Return [X, Y] of the center of cell containing provided text 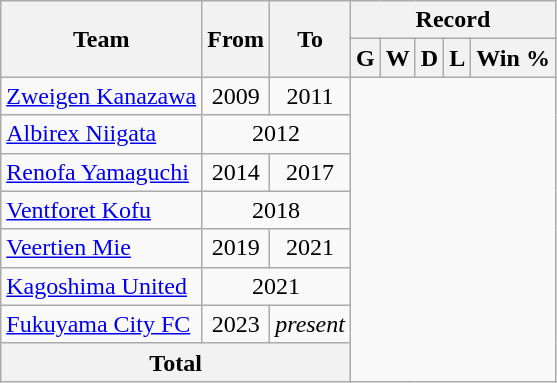
To [310, 39]
Veertien Mie [102, 248]
2012 [276, 134]
Total [176, 362]
W [398, 58]
G [365, 58]
Zweigen Kanazawa [102, 96]
2019 [236, 248]
From [236, 39]
Record [452, 20]
2023 [236, 324]
Kagoshima United [102, 286]
L [458, 58]
2018 [276, 210]
D [429, 58]
Fukuyama City FC [102, 324]
2014 [236, 172]
Ventforet Kofu [102, 210]
2017 [310, 172]
present [310, 324]
Renofa Yamaguchi [102, 172]
2011 [310, 96]
Albirex Niigata [102, 134]
2009 [236, 96]
Team [102, 39]
Win % [514, 58]
